Identify which cell holds the provided text, then report its (x, y) central coordinate. 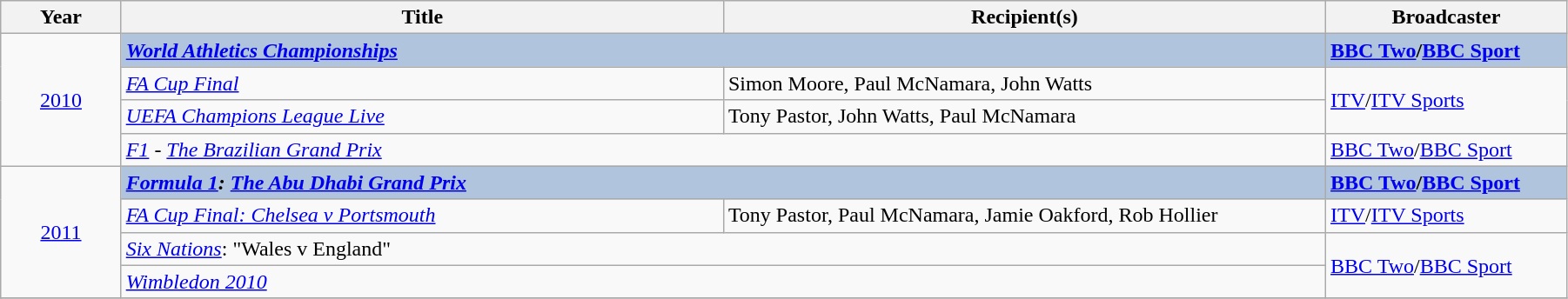
2010 (61, 100)
Wimbledon 2010 (723, 282)
FA Cup Final (422, 83)
Year (61, 17)
FA Cup Final: Chelsea v Portsmouth (422, 216)
F1 - The Brazilian Grand Prix (723, 149)
Simon Moore, Paul McNamara, John Watts (1024, 83)
Formula 1: The Abu Dhabi Grand Prix (723, 183)
2011 (61, 232)
Title (422, 17)
Six Nations: "Wales v England" (723, 249)
Tony Pastor, John Watts, Paul McNamara (1024, 116)
World Athletics Championships (723, 50)
Tony Pastor, Paul McNamara, Jamie Oakford, Rob Hollier (1024, 216)
Recipient(s) (1024, 17)
UEFA Champions League Live (422, 116)
Broadcaster (1446, 17)
